Return [x, y] of the center of cell containing provided text 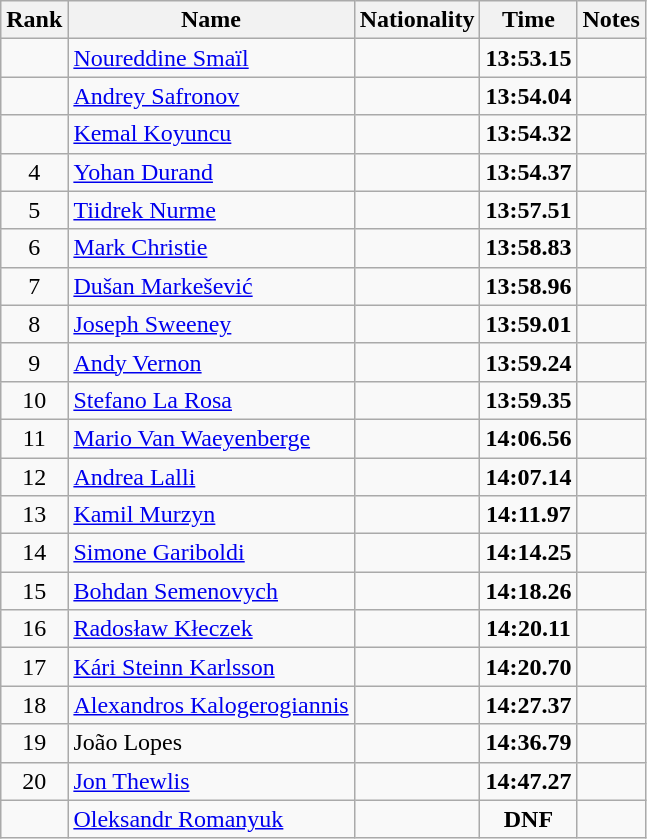
Simone Gariboldi [211, 553]
18 [34, 705]
13:54.37 [528, 172]
14:36.79 [528, 743]
16 [34, 629]
Alexandros Kalogerogiannis [211, 705]
14:47.27 [528, 781]
Radosław Kłeczek [211, 629]
Time [528, 20]
Kemal Koyuncu [211, 134]
Joseph Sweeney [211, 324]
Oleksandr Romanyuk [211, 819]
João Lopes [211, 743]
Noureddine Smaïl [211, 58]
Stefano La Rosa [211, 400]
14:14.25 [528, 553]
14:06.56 [528, 438]
Rank [34, 20]
13:53.15 [528, 58]
13:58.83 [528, 248]
Yohan Durand [211, 172]
Notes [611, 20]
Dušan Markešević [211, 286]
8 [34, 324]
10 [34, 400]
Nationality [417, 20]
7 [34, 286]
13:54.04 [528, 96]
9 [34, 362]
Andy Vernon [211, 362]
13:59.35 [528, 400]
Kamil Murzyn [211, 515]
5 [34, 210]
Mark Christie [211, 248]
14:11.97 [528, 515]
14:07.14 [528, 477]
11 [34, 438]
14 [34, 553]
14:20.11 [528, 629]
Kári Steinn Karlsson [211, 667]
Mario Van Waeyenberge [211, 438]
13 [34, 515]
4 [34, 172]
20 [34, 781]
6 [34, 248]
14:20.70 [528, 667]
Name [211, 20]
Bohdan Semenovych [211, 591]
13:57.51 [528, 210]
13:54.32 [528, 134]
Andrea Lalli [211, 477]
13:59.24 [528, 362]
13:58.96 [528, 286]
DNF [528, 819]
Andrey Safronov [211, 96]
13:59.01 [528, 324]
19 [34, 743]
Tiidrek Nurme [211, 210]
17 [34, 667]
12 [34, 477]
Jon Thewlis [211, 781]
15 [34, 591]
14:18.26 [528, 591]
14:27.37 [528, 705]
